Output the (x, y) coordinate of the center of the cell containing the given text.  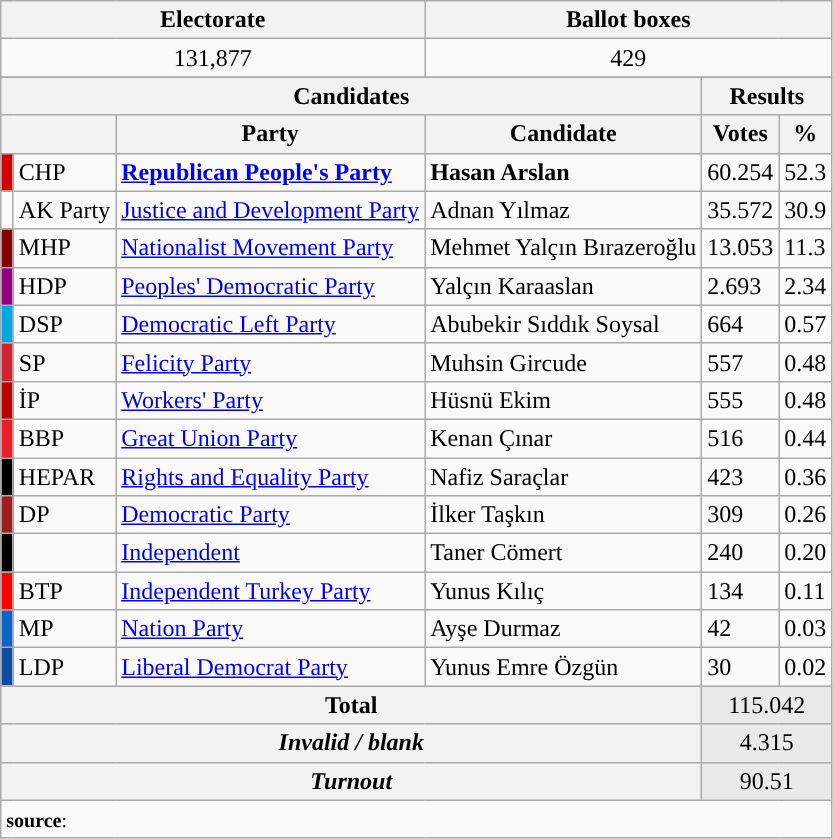
664 (740, 324)
Felicity Party (270, 362)
Yunus Kılıç (564, 591)
Hasan Arslan (564, 172)
2.693 (740, 286)
Party (270, 134)
Turnout (352, 781)
0.57 (806, 324)
Great Union Party (270, 438)
Peoples' Democratic Party (270, 286)
% (806, 134)
30.9 (806, 210)
115.042 (767, 705)
240 (740, 553)
0.20 (806, 553)
555 (740, 400)
60.254 (740, 172)
0.36 (806, 477)
Independent (270, 553)
İlker Taşkın (564, 515)
423 (740, 477)
0.44 (806, 438)
SP (64, 362)
Ayşe Durmaz (564, 629)
2.34 (806, 286)
90.51 (767, 781)
Taner Cömert (564, 553)
HEPAR (64, 477)
Yalçın Karaaslan (564, 286)
30 (740, 667)
HDP (64, 286)
0.26 (806, 515)
Independent Turkey Party (270, 591)
Mehmet Yalçın Bırazeroğlu (564, 248)
Nafiz Saraçlar (564, 477)
Invalid / blank (352, 743)
Kenan Çınar (564, 438)
Total (352, 705)
AK Party (64, 210)
13.053 (740, 248)
Nation Party (270, 629)
Workers' Party (270, 400)
Democratic Left Party (270, 324)
Yunus Emre Özgün (564, 667)
11.3 (806, 248)
BTP (64, 591)
Muhsin Gircude (564, 362)
0.03 (806, 629)
Democratic Party (270, 515)
DP (64, 515)
Adnan Yılmaz (564, 210)
Abubekir Sıddık Soysal (564, 324)
Ballot boxes (628, 20)
Votes (740, 134)
LDP (64, 667)
Candidates (352, 96)
CHP (64, 172)
134 (740, 591)
Liberal Democrat Party (270, 667)
42 (740, 629)
Nationalist Movement Party (270, 248)
0.11 (806, 591)
Results (767, 96)
source: (416, 819)
İP (64, 400)
309 (740, 515)
Hüsnü Ekim (564, 400)
DSP (64, 324)
4.315 (767, 743)
35.572 (740, 210)
0.02 (806, 667)
Justice and Development Party (270, 210)
MP (64, 629)
52.3 (806, 172)
516 (740, 438)
MHP (64, 248)
BBP (64, 438)
429 (628, 58)
Republican People's Party (270, 172)
Candidate (564, 134)
131,877 (213, 58)
Electorate (213, 20)
557 (740, 362)
Rights and Equality Party (270, 477)
